Find where the given text appears and provide that cell's center as [X, Y] coordinate. 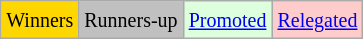
Winners [40, 20]
Relegated [318, 20]
Runners-up [131, 20]
Promoted [228, 20]
